Capture the cell that displays the provided text and extract its (x, y) central coordinate. 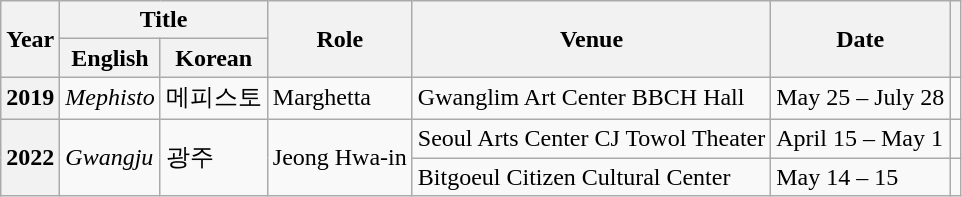
Bitgoeul Citizen Cultural Center (591, 177)
Role (340, 39)
Gwangju (110, 157)
광주 (214, 157)
2022 (30, 157)
Marghetta (340, 98)
April 15 – May 1 (860, 138)
May 25 – July 28 (860, 98)
Korean (214, 58)
English (110, 58)
2019 (30, 98)
Gwanglim Art Center BBCH Hall (591, 98)
Title (164, 20)
Seoul Arts Center CJ Towol Theater (591, 138)
Jeong Hwa-in (340, 157)
Mephisto (110, 98)
Venue (591, 39)
Year (30, 39)
메피스토 (214, 98)
Date (860, 39)
May 14 – 15 (860, 177)
